From the cell containing the given text, extract its center point as [X, Y] coordinate. 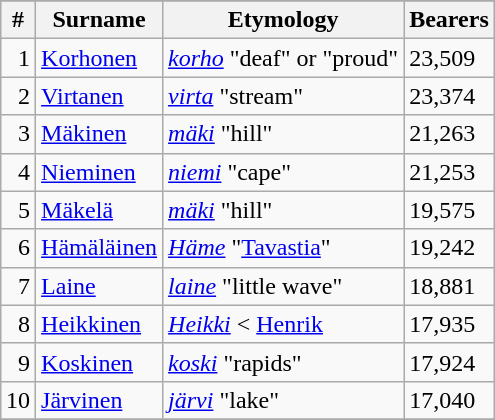
21,263 [450, 134]
23,509 [450, 58]
10 [18, 400]
Hämäläinen [100, 248]
8 [18, 324]
4 [18, 172]
Nieminen [100, 172]
Surname [100, 20]
9 [18, 362]
17,935 [450, 324]
21,253 [450, 172]
Koskinen [100, 362]
Mäkelä [100, 210]
Laine [100, 286]
# [18, 20]
18,881 [450, 286]
Häme "Tavastia" [284, 248]
järvi "lake" [284, 400]
19,242 [450, 248]
2 [18, 96]
Bearers [450, 20]
23,374 [450, 96]
Etymology [284, 20]
19,575 [450, 210]
17,924 [450, 362]
5 [18, 210]
laine "little wave" [284, 286]
1 [18, 58]
Heikki < Henrik [284, 324]
koski "rapids" [284, 362]
Virtanen [100, 96]
virta "stream" [284, 96]
korho "deaf" or "proud" [284, 58]
Mäkinen [100, 134]
niemi "cape" [284, 172]
Järvinen [100, 400]
3 [18, 134]
Korhonen [100, 58]
6 [18, 248]
17,040 [450, 400]
7 [18, 286]
Heikkinen [100, 324]
